From the cell containing the given text, extract its center point as [x, y] coordinate. 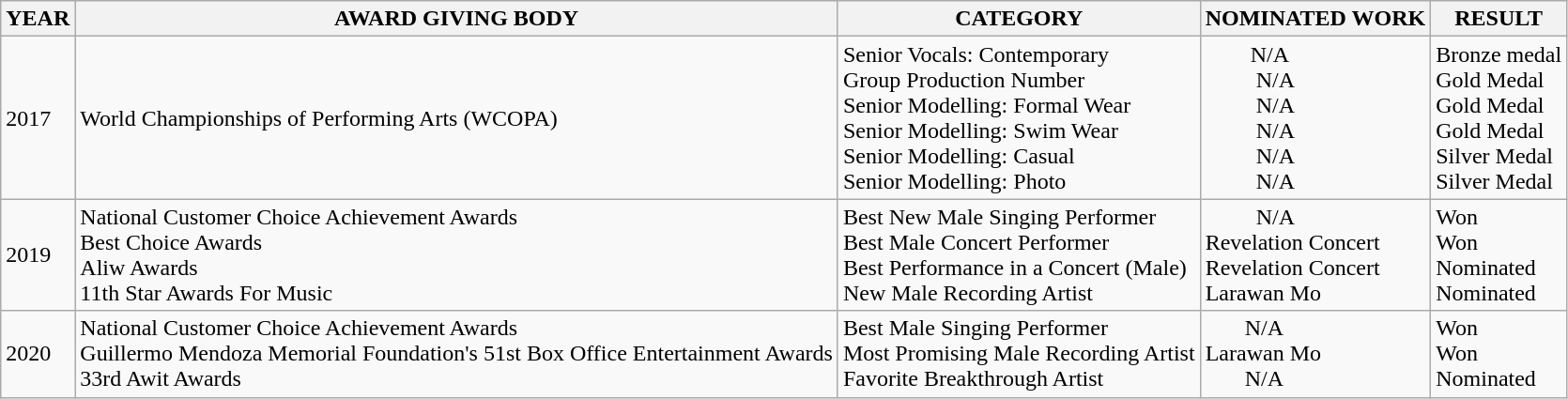
WonWonNominatedNominated [1499, 255]
2019 [38, 255]
AWARD GIVING BODY [456, 19]
Bronze medalGold MedalGold MedalGold MedalSilver MedalSilver Medal [1499, 118]
2020 [38, 354]
N/ALarawan Mo N/A [1315, 354]
YEAR [38, 19]
National Customer Choice Achievement AwardsBest Choice AwardsAliw Awards11th Star Awards For Music [456, 255]
National Customer Choice Achievement AwardsGuillermo Mendoza Memorial Foundation's 51st Box Office Entertainment Awards33rd Awit Awards [456, 354]
Best New Male Singing PerformerBest Male Concert PerformerBest Performance in a Concert (Male)New Male Recording Artist [1019, 255]
RESULT [1499, 19]
N/ARevelation ConcertRevelation ConcertLarawan Mo [1315, 255]
2017 [38, 118]
World Championships of Performing Arts (WCOPA) [456, 118]
CATEGORY [1019, 19]
WonWonNominated [1499, 354]
NOMINATED WORK [1315, 19]
Best Male Singing PerformerMost Promising Male Recording ArtistFavorite Breakthrough Artist [1019, 354]
N/A N/A N/A N/A N/A N/A [1315, 118]
